Identify which cell holds the provided text, then report its [x, y] central coordinate. 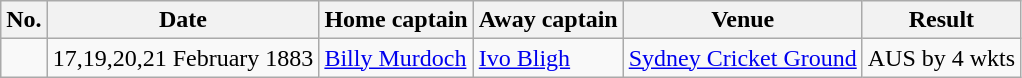
Venue [742, 20]
AUS by 4 wkts [941, 58]
17,19,20,21 February 1883 [183, 58]
Result [941, 20]
Home captain [396, 20]
Sydney Cricket Ground [742, 58]
No. [24, 20]
Billy Murdoch [396, 58]
Away captain [548, 20]
Date [183, 20]
Ivo Bligh [548, 58]
